Scan for the cell matching the given text and deliver its [x, y] coordinate at center. 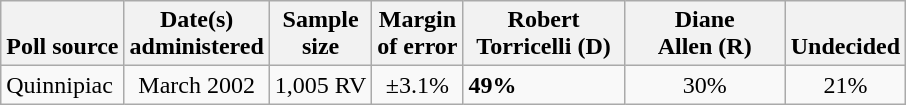
21% [845, 85]
Date(s)administered [196, 34]
Poll source [62, 34]
30% [704, 85]
49% [544, 85]
±3.1% [418, 85]
March 2002 [196, 85]
1,005 RV [320, 85]
Quinnipiac [62, 85]
Undecided [845, 34]
Marginof error [418, 34]
Samplesize [320, 34]
RobertTorricelli (D) [544, 34]
DianeAllen (R) [704, 34]
